Identify which cell holds the provided text, then report its (x, y) central coordinate. 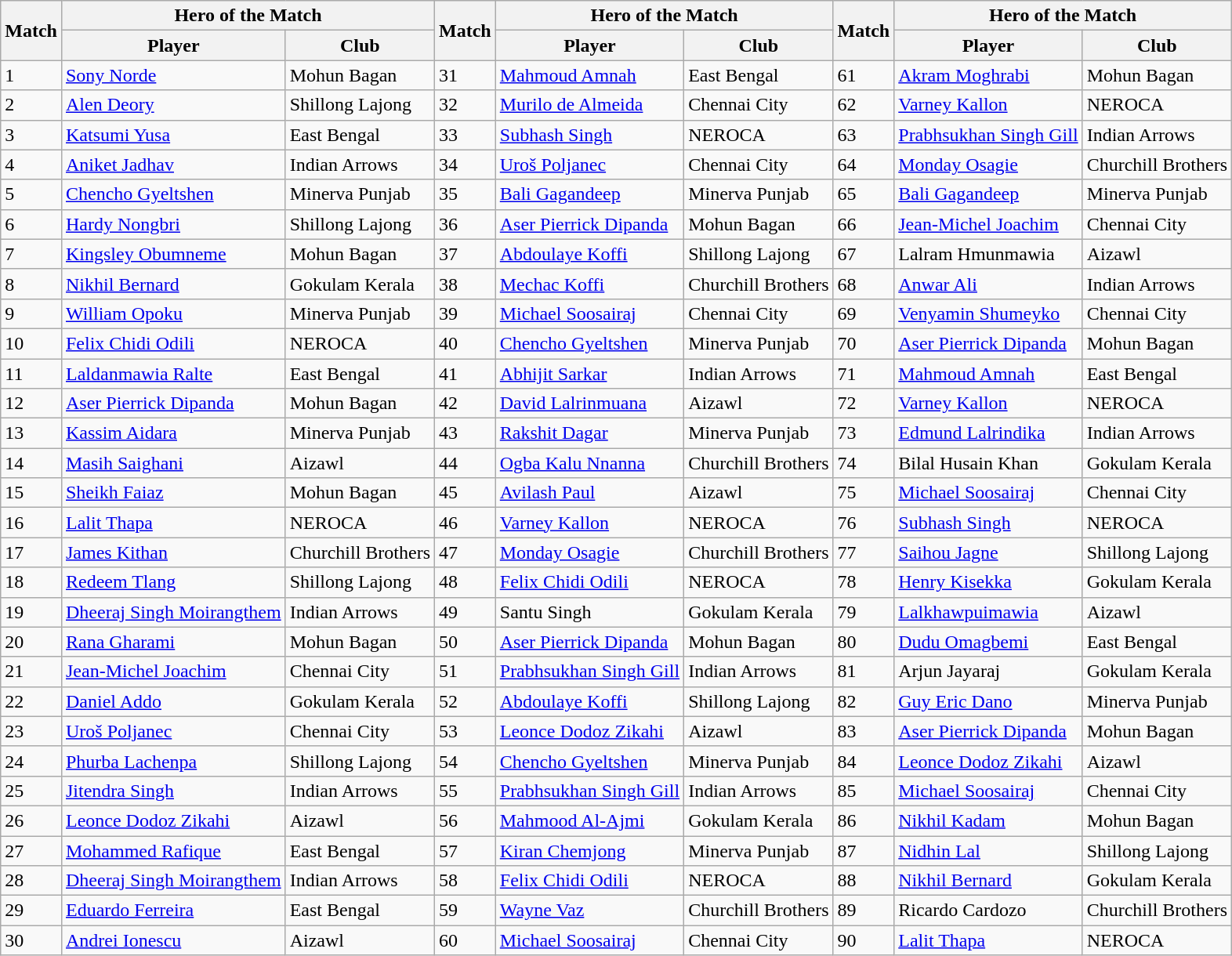
23 (31, 731)
52 (466, 701)
77 (864, 552)
31 (466, 75)
10 (31, 343)
26 (31, 820)
63 (864, 135)
Kassim Aidara (173, 433)
Phurba Lachenpa (173, 761)
86 (864, 820)
Edmund Lalrindika (988, 433)
84 (864, 761)
62 (864, 105)
16 (31, 523)
Daniel Addo (173, 701)
Bilal Husain Khan (988, 463)
50 (466, 642)
Hardy Nongbri (173, 224)
Redeem Tlang (173, 582)
36 (466, 224)
57 (466, 850)
22 (31, 701)
68 (864, 284)
34 (466, 165)
William Opoku (173, 313)
48 (466, 582)
49 (466, 612)
54 (466, 761)
Santu Singh (589, 612)
Andrei Ionescu (173, 940)
Jitendra Singh (173, 791)
44 (466, 463)
3 (31, 135)
Nikhil Kadam (988, 820)
Ogba Kalu Nnanna (589, 463)
45 (466, 493)
Henry Kisekka (988, 582)
39 (466, 313)
9 (31, 313)
17 (31, 552)
72 (864, 404)
Abhijit Sarkar (589, 374)
Venyamin Shumeyko (988, 313)
35 (466, 194)
Guy Eric Dano (988, 701)
88 (864, 881)
Masih Saighani (173, 463)
Lalram Hmunmawia (988, 254)
55 (466, 791)
59 (466, 911)
71 (864, 374)
Kiran Chemjong (589, 850)
43 (466, 433)
James Kithan (173, 552)
14 (31, 463)
Akram Moghrabi (988, 75)
61 (864, 75)
81 (864, 672)
Rakshit Dagar (589, 433)
15 (31, 493)
7 (31, 254)
32 (466, 105)
89 (864, 911)
Aniket Jadhav (173, 165)
53 (466, 731)
82 (864, 701)
Anwar Ali (988, 284)
David Lalrinmuana (589, 404)
38 (466, 284)
79 (864, 612)
Murilo de Almeida (589, 105)
41 (466, 374)
8 (31, 284)
85 (864, 791)
12 (31, 404)
1 (31, 75)
73 (864, 433)
Mahmood Al-Ajmi (589, 820)
Wayne Vaz (589, 911)
80 (864, 642)
Lalkhawpuimawia (988, 612)
19 (31, 612)
33 (466, 135)
Eduardo Ferreira (173, 911)
13 (31, 433)
Mohammed Rafique (173, 850)
4 (31, 165)
27 (31, 850)
40 (466, 343)
56 (466, 820)
11 (31, 374)
83 (864, 731)
Avilash Paul (589, 493)
60 (466, 940)
76 (864, 523)
2 (31, 105)
64 (864, 165)
21 (31, 672)
Ricardo Cardozo (988, 911)
87 (864, 850)
5 (31, 194)
29 (31, 911)
Sheikh Faiaz (173, 493)
6 (31, 224)
51 (466, 672)
Laldanmawia Ralte (173, 374)
37 (466, 254)
65 (864, 194)
Katsumi Yusa (173, 135)
30 (31, 940)
46 (466, 523)
74 (864, 463)
42 (466, 404)
69 (864, 313)
28 (31, 881)
18 (31, 582)
70 (864, 343)
Nidhin Lal (988, 850)
Saihou Jagne (988, 552)
78 (864, 582)
Mechac Koffi (589, 284)
Alen Deory (173, 105)
90 (864, 940)
25 (31, 791)
58 (466, 881)
Rana Gharami (173, 642)
67 (864, 254)
20 (31, 642)
24 (31, 761)
Arjun Jayaraj (988, 672)
75 (864, 493)
Dudu Omagbemi (988, 642)
Kingsley Obumneme (173, 254)
47 (466, 552)
Sony Norde (173, 75)
66 (864, 224)
